Locate the cell with the specified text and output its (x, y) center coordinate. 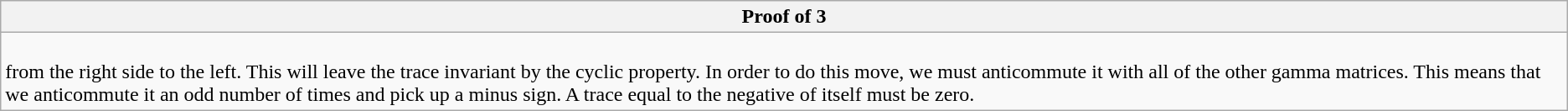
Proof of 3 (784, 17)
